For the text-containing cell, return its midpoint in (x, y) coordinate format. 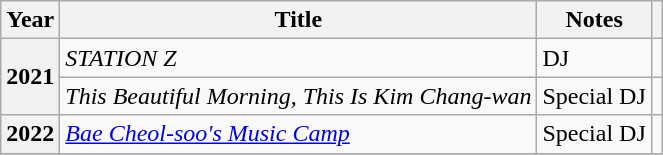
2021 (30, 77)
Bae Cheol-soo's Music Camp (298, 134)
Year (30, 20)
Notes (594, 20)
This Beautiful Morning, This Is Kim Chang-wan (298, 96)
DJ (594, 58)
Title (298, 20)
2022 (30, 134)
STATION Z (298, 58)
